For the text-containing cell, return its midpoint in (X, Y) coordinate format. 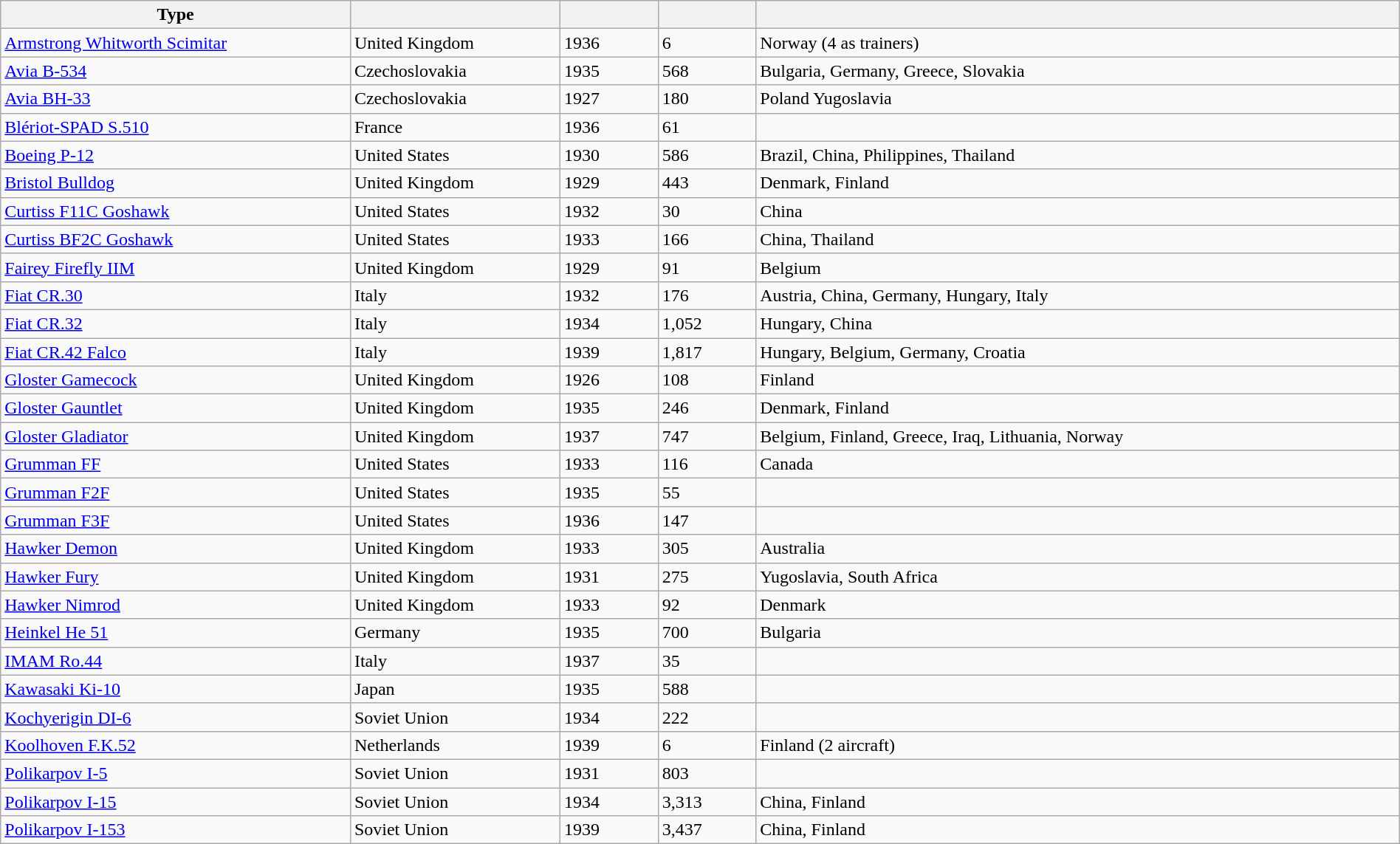
55 (707, 493)
1,052 (707, 323)
1927 (610, 99)
France (455, 127)
222 (707, 717)
246 (707, 408)
Bristol Bulldog (176, 183)
Hawker Demon (176, 549)
Kochyerigin DI-6 (176, 717)
Bulgaria (1078, 633)
Norway (4 as trainers) (1078, 43)
30 (707, 211)
Finland (2 aircraft) (1078, 745)
Kawasaki Ki-10 (176, 689)
3,313 (707, 801)
147 (707, 521)
180 (707, 99)
91 (707, 267)
Fiat CR.30 (176, 295)
Heinkel He 51 (176, 633)
Curtiss BF2C Goshawk (176, 239)
Poland Yugoslavia (1078, 99)
803 (707, 773)
Canada (1078, 464)
Polikarpov I-15 (176, 801)
176 (707, 295)
Polikarpov I-5 (176, 773)
700 (707, 633)
Yugoslavia, South Africa (1078, 577)
Austria, China, Germany, Hungary, Italy (1078, 295)
Brazil, China, Philippines, Thailand (1078, 155)
588 (707, 689)
Japan (455, 689)
108 (707, 380)
Hawker Fury (176, 577)
Gloster Gauntlet (176, 408)
586 (707, 155)
Grumman F3F (176, 521)
Belgium (1078, 267)
China (1078, 211)
IMAM Ro.44 (176, 661)
Koolhoven F.K.52 (176, 745)
Fairey Firefly IIM (176, 267)
166 (707, 239)
Armstrong Whitworth Scimitar (176, 43)
Type (176, 15)
Australia (1078, 549)
Gloster Gladiator (176, 436)
Hungary, China (1078, 323)
Finland (1078, 380)
Gloster Gamecock (176, 380)
61 (707, 127)
Netherlands (455, 745)
1930 (610, 155)
305 (707, 549)
Fiat CR.32 (176, 323)
Grumman F2F (176, 493)
3,437 (707, 830)
Avia B-534 (176, 71)
747 (707, 436)
Belgium, Finland, Greece, Iraq, Lithuania, Norway (1078, 436)
Hungary, Belgium, Germany, Croatia (1078, 352)
Bulgaria, Germany, Greece, Slovakia (1078, 71)
1926 (610, 380)
China, Thailand (1078, 239)
275 (707, 577)
1,817 (707, 352)
Boeing P-12 (176, 155)
Germany (455, 633)
Fiat CR.42 Falco (176, 352)
Avia BH-33 (176, 99)
Hawker Nimrod (176, 605)
92 (707, 605)
35 (707, 661)
Curtiss F11C Goshawk (176, 211)
Blériot-SPAD S.510 (176, 127)
443 (707, 183)
Polikarpov I-153 (176, 830)
Denmark (1078, 605)
Grumman FF (176, 464)
568 (707, 71)
116 (707, 464)
